Locate the cell with the specified text and output its (x, y) center coordinate. 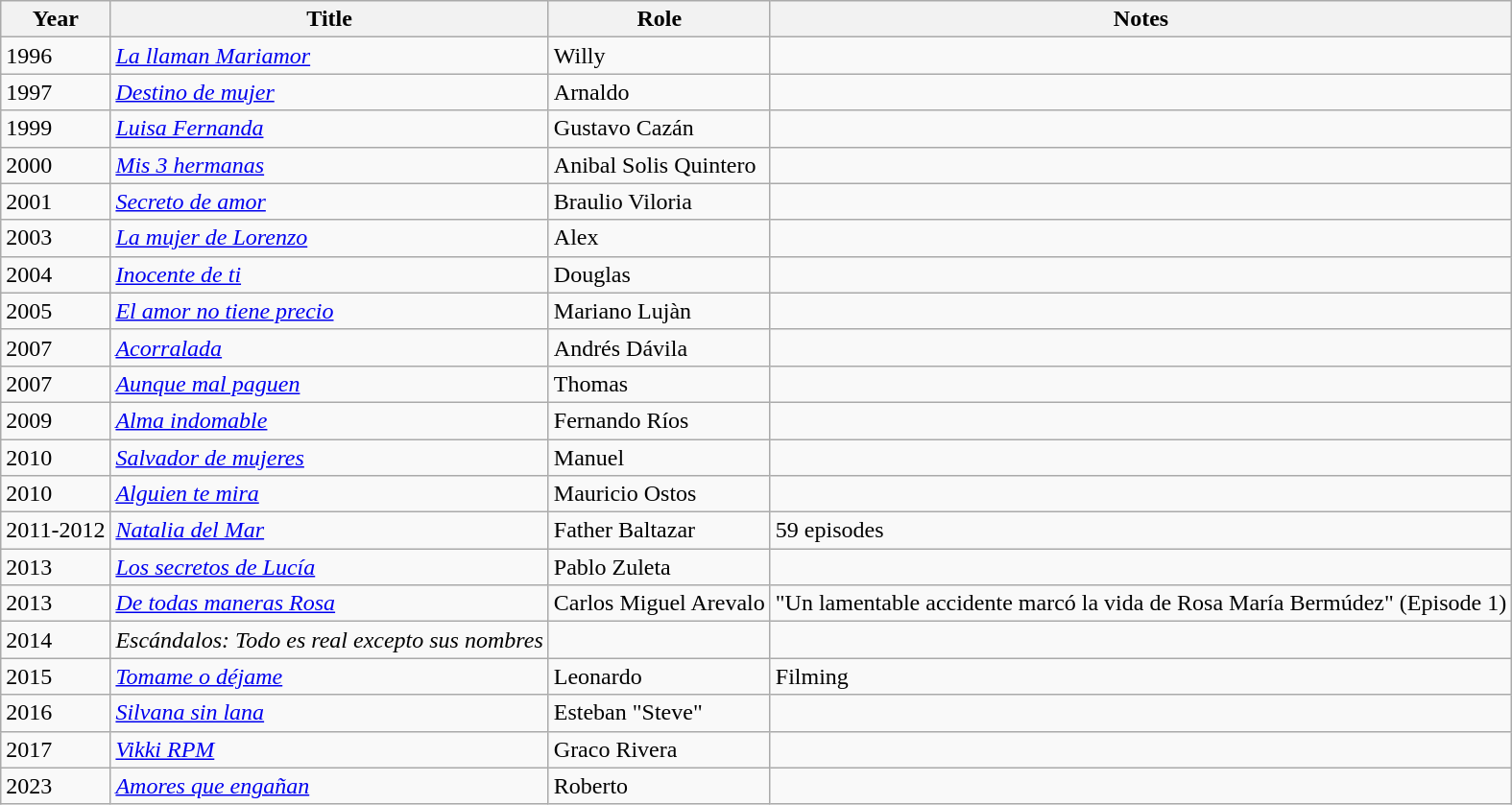
Thomas (659, 384)
2005 (56, 311)
Mis 3 hermanas (329, 165)
Los secretos de Lucía (329, 567)
2011-2012 (56, 531)
Inocente de ti (329, 274)
1996 (56, 56)
Fernando Ríos (659, 420)
"Un lamentable accidente marcó la vida de Rosa María Bermúdez" (Episode 1) (1140, 604)
Leonardo (659, 676)
Destino de mujer (329, 92)
Carlos Miguel Arevalo (659, 604)
Silvana sin lana (329, 713)
Aunque mal paguen (329, 384)
Alex (659, 238)
Luisa Fernanda (329, 129)
Natalia del Mar (329, 531)
Acorralada (329, 347)
Gustavo Cazán (659, 129)
Title (329, 19)
2015 (56, 676)
Douglas (659, 274)
2014 (56, 640)
Escándalos: Todo es real excepto sus nombres (329, 640)
Tomame o déjame (329, 676)
1999 (56, 129)
Salvador de mujeres (329, 458)
59 episodes (1140, 531)
Mauricio Ostos (659, 494)
Manuel (659, 458)
2001 (56, 201)
Arnaldo (659, 92)
La llaman Mariamor (329, 56)
2004 (56, 274)
De todas maneras Rosa (329, 604)
2017 (56, 749)
1997 (56, 92)
Father Baltazar (659, 531)
El amor no tiene precio (329, 311)
Alma indomable (329, 420)
Notes (1140, 19)
2009 (56, 420)
Anibal Solis Quintero (659, 165)
2016 (56, 713)
Filming (1140, 676)
Amores que engañan (329, 786)
Role (659, 19)
Roberto (659, 786)
Andrés Dávila (659, 347)
Pablo Zuleta (659, 567)
Alguien te mira (329, 494)
2003 (56, 238)
Secreto de amor (329, 201)
Mariano Lujàn (659, 311)
Braulio Viloria (659, 201)
La mujer de Lorenzo (329, 238)
Vikki RPM (329, 749)
2000 (56, 165)
Year (56, 19)
Willy (659, 56)
Esteban "Steve" (659, 713)
Graco Rivera (659, 749)
2023 (56, 786)
